Return [x, y] of the center of cell containing provided text 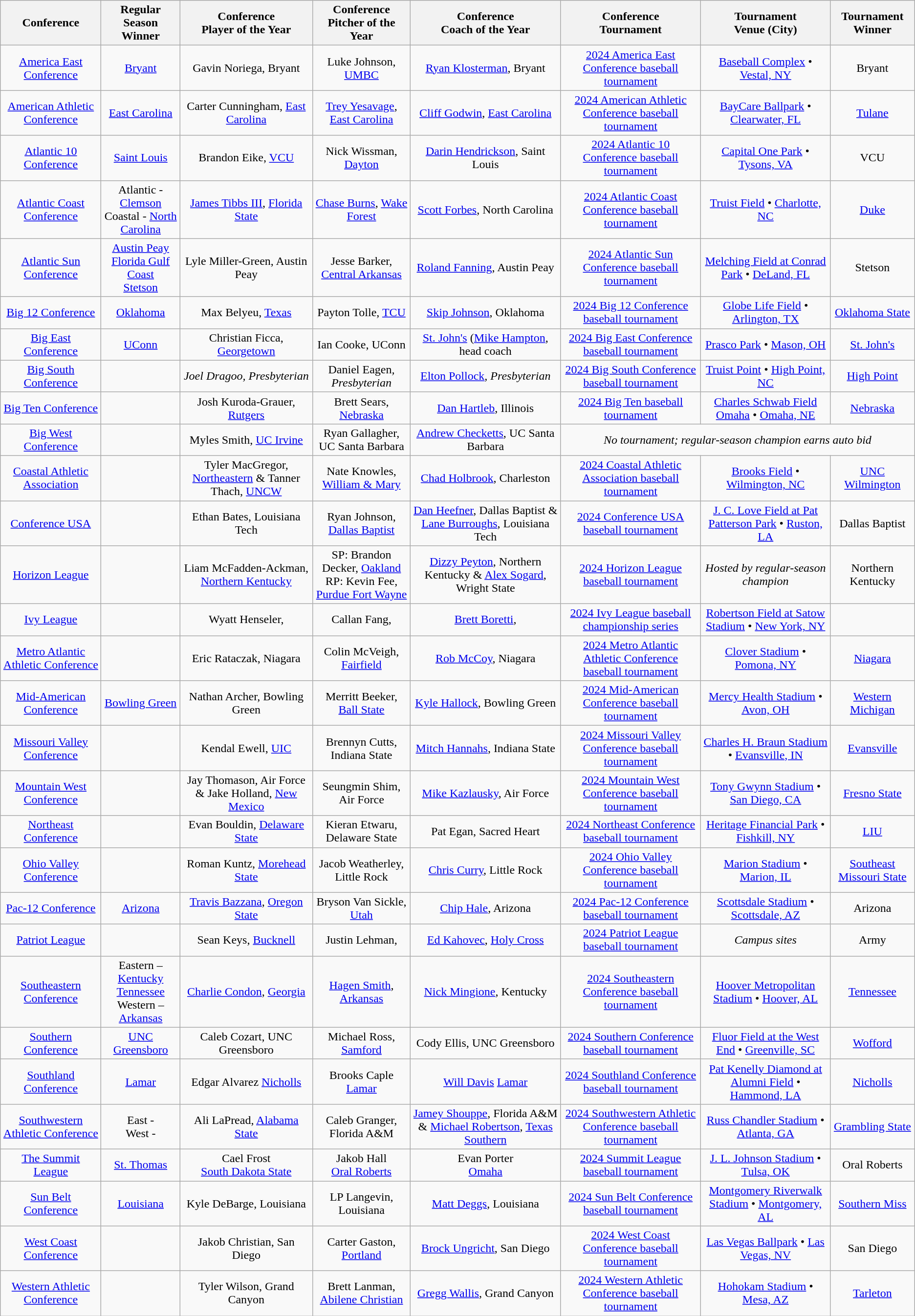
Dan Heefner, Dallas Baptist &Lane Burroughs, Louisiana Tech [486, 523]
Southeastern Conference [51, 992]
UConn [141, 344]
Charles Schwab Field Omaha • Omaha, NE [765, 408]
Missouri Valley Conference [51, 748]
Ed Kahovec, Holy Cross [486, 940]
Nate Knowles, William & Mary [362, 478]
Northeast Conference [51, 832]
Mitch Hannahs, Indiana State [486, 748]
Roland Fanning, Austin Peay [486, 268]
Charles H. Braun Stadium • Evansville, IN [765, 748]
Montgomery Riverwalk Stadium • Montgomery, AL [765, 1203]
Western Athletic Conference [51, 1294]
Cliff Godwin, East Carolina [486, 113]
2024 Atlantic 10 Conference baseball tournament [631, 158]
Conference Tournament [631, 23]
Melching Field at Conrad Park • DeLand, FL [765, 268]
Evan Bouldin, Delaware State [246, 832]
Tony Gwynn Stadium • San Diego, CA [765, 793]
Luke Johnson, UMBC [362, 68]
Josh Kuroda-Grauer, Rutgers [246, 408]
2024 Mountain West Conference baseball tournament [631, 793]
Wyatt Henseler, [246, 620]
UNC Wilmington [872, 478]
2024 Mid-American Conference baseball tournament [631, 703]
West Coast Conference [51, 1249]
Patriot League [51, 940]
Ivy League [51, 620]
Mid-American Conference [51, 703]
St. John's [872, 344]
America East Conference [51, 68]
Southeast Missouri State [872, 870]
Saint Louis [141, 158]
Hoover Metropolitan Stadium • Hoover, AL [765, 992]
Tournament Venue (City) [765, 23]
Bowling Green [141, 703]
Ali LaPread, Alabama State [246, 1126]
Prasco Park • Mason, OH [765, 344]
Carter Cunningham, East Carolina [246, 113]
Dan Hartleb, Illinois [486, 408]
James Tibbs III, Florida State [246, 209]
2024 Horizon League baseball tournament [631, 575]
Pat Egan, Sacred Heart [486, 832]
2024 American Athletic Conference baseball tournament [631, 113]
2024 Southern Conference baseball tournament [631, 1043]
Atlantic 10 Conference [51, 158]
Jakob Christian, San Diego [246, 1249]
High Point [872, 376]
American Athletic Conference [51, 113]
Bryson Van Sickle, Utah [362, 908]
St. John's (Mike Hampton, head coach [486, 344]
Lyle Miller-Green, Austin Peay [246, 268]
Campus sites [765, 940]
Brooks Caple Lamar [362, 1081]
2024 Pac-12 Conference baseball tournament [631, 908]
Big East Conference [51, 344]
Nebraska [872, 408]
Nicholls [872, 1081]
Pat Kenelly Diamond at Alumni Field • Hammond, LA [765, 1081]
2024 Southeastern Conference baseball tournament [631, 992]
Brennyn Cutts, Indiana State [362, 748]
Colin McVeigh, Fairfield [362, 658]
Tennessee [872, 992]
Gavin Noriega, Bryant [246, 68]
J. C. Love Field at Pat Patterson Park • Ruston, LA [765, 523]
Christian Ficca, Georgetown [246, 344]
2024 Atlantic Sun Conference baseball tournament [631, 268]
Truist Field • Charlotte, NC [765, 209]
Fresno State [872, 793]
Evan PorterOmaha [486, 1165]
Jakob HallOral Roberts [362, 1165]
Southern Conference [51, 1043]
Scott Forbes, North Carolina [486, 209]
Wofford [872, 1043]
2024 Missouri Valley Conference baseball tournament [631, 748]
Ethan Bates, Louisiana Tech [246, 523]
Kieran Etwaru, Delaware State [362, 832]
2024 Southwestern Athletic Conference baseball tournament [631, 1126]
Ohio Valley Conference [51, 870]
Truist Point • High Point, NC [765, 376]
Caleb Granger, Florida A&M [362, 1126]
Niagara [872, 658]
Conference Pitcher of the Year [362, 23]
Horizon League [51, 575]
Coastal Athletic Association [51, 478]
Mountain West Conference [51, 793]
Las Vegas Ballpark • Las Vegas, NV [765, 1249]
Conference Player of the Year [246, 23]
Cael FrostSouth Dakota State [246, 1165]
Daniel Eagen, Presbyterian [362, 376]
Atlantic Sun Conference [51, 268]
Seungmin Shim, Air Force [362, 793]
Darin Hendrickson, Saint Louis [486, 158]
Brock Ungricht, San Diego [486, 1249]
Mike Kazlausky, Air Force [486, 793]
Myles Smith, UC Irvine [246, 440]
Nick Mingione, Kentucky [486, 992]
Ryan Klosterman, Bryant [486, 68]
Mercy Health Stadium • Avon, OH [765, 703]
2024 Big South Conference baseball tournament [631, 376]
2024 Summit League baseball tournament [631, 1165]
Callan Fang, [362, 620]
Chip Hale, Arizona [486, 908]
Scottsdale Stadium • Scottsdale, AZ [765, 908]
Jay Thomason, Air Force & Jake Holland, New Mexico [246, 793]
Clover Stadium • Pomona, NY [765, 658]
Kyle Hallock, Bowling Green [486, 703]
Payton Tolle, TCU [362, 313]
Oklahoma State [872, 313]
SP: Brandon Decker, OaklandRP: Kevin Fee, Purdue Fort Wayne [362, 575]
Skip Johnson, Oklahoma [486, 313]
San Diego [872, 1249]
VCU [872, 158]
Pac-12 Conference [51, 908]
Capital One Park • Tysons, VA [765, 158]
LIU [872, 832]
No tournament; regular-season champion earns auto bid [737, 440]
Regular Season Winner [141, 23]
2024 Metro Atlantic Athletic Conference baseball tournament [631, 658]
2024 Western Athletic Conference baseball tournament [631, 1294]
Kendal Ewell, UIC [246, 748]
Trey Yesavage, East Carolina [362, 113]
Tyler Wilson, Grand Canyon [246, 1294]
2024 Ivy League baseball championship series [631, 620]
Conference Coach of the Year [486, 23]
2024 West Coast Conference baseball tournament [631, 1249]
Grambling State [872, 1126]
Jamey Shouppe, Florida A&M & Michael Robertson, Texas Southern [486, 1126]
The Summit League [51, 1165]
Atlantic - ClemsonCoastal - North Carolina [141, 209]
Brandon Eike, VCU [246, 158]
J. L. Johnson Stadium • Tulsa, OK [765, 1165]
Oklahoma [141, 313]
Marion Stadium • Marion, IL [765, 870]
Stetson [872, 268]
Baseball Complex • Vestal, NY [765, 68]
2024 Big East Conference baseball tournament [631, 344]
2024 Patriot League baseball tournament [631, 940]
Sun Belt Conference [51, 1203]
Southwestern Athletic Conference [51, 1126]
Southern Miss [872, 1203]
Ryan Johnson, Dallas Baptist [362, 523]
2024 Big 12 Conference baseball tournament [631, 313]
Lamar [141, 1081]
Brett Boretti, [486, 620]
2024 Atlantic Coast Conference baseball tournament [631, 209]
2024 Southland Conference baseball tournament [631, 1081]
Caleb Cozart, UNC Greensboro [246, 1043]
Brett Lanman, Abilene Christian [362, 1294]
LP Langevin, Louisiana [362, 1203]
Michael Ross, Samford [362, 1043]
Tulane [872, 113]
BayCare Ballpark • Clearwater, FL [765, 113]
Big West Conference [51, 440]
Dallas Baptist [872, 523]
Roman Kuntz, Morehead State [246, 870]
Louisiana [141, 1203]
Charlie Condon, Georgia [246, 992]
Rob McCoy, Niagara [486, 658]
East Carolina [141, 113]
Andrew Checketts, UC Santa Barbara [486, 440]
Nathan Archer, Bowling Green [246, 703]
Tournament Winner [872, 23]
Duke [872, 209]
Jesse Barker, Central Arkansas [362, 268]
Oral Roberts [872, 1165]
Justin Lehman, [362, 940]
Hagen Smith, Arkansas [362, 992]
Travis Bazzana, Oregon State [246, 908]
Carter Gaston, Portland [362, 1249]
Tarleton [872, 1294]
Ian Cooke, UConn [362, 344]
Conference [51, 23]
UNC Greensboro [141, 1043]
Brooks Field • Wilmington, NC [765, 478]
Matt Deggs, Louisiana [486, 1203]
Joel Dragoo, Presbyterian [246, 376]
Jacob Weatherley, Little Rock [362, 870]
Elton Pollock, Presbyterian [486, 376]
Merritt Beeker, Ball State [362, 703]
Metro Atlantic Athletic Conference [51, 658]
Atlantic Coast Conference [51, 209]
Northern Kentucky [872, 575]
Brett Sears, Nebraska [362, 408]
Heritage Financial Park • Fishkill, NY [765, 832]
Globe Life Field • Arlington, TX [765, 313]
2024 Conference USA baseball tournament [631, 523]
St. Thomas [141, 1165]
Gregg Wallis, Grand Canyon [486, 1294]
Big South Conference [51, 376]
Eric Rataczak, Niagara [246, 658]
East - West - [141, 1126]
Eastern – KentuckyTennesseeWestern – Arkansas [141, 992]
Cody Ellis, UNC Greensboro [486, 1043]
Liam McFadden-Ackman, Northern Kentucky [246, 575]
Sean Keys, Bucknell [246, 940]
2024 Northeast Conference baseball tournament [631, 832]
2024 Big Ten baseball tournament [631, 408]
Hosted by regular-season champion [765, 575]
Tyler MacGregor, Northeastern & Tanner Thach, UNCW [246, 478]
Fluor Field at the West End • Greenville, SC [765, 1043]
Ryan Gallagher, UC Santa Barbara [362, 440]
Hohokam Stadium • Mesa, AZ [765, 1294]
Evansville [872, 748]
Chad Holbrook, Charleston [486, 478]
Army [872, 940]
2024 Coastal Athletic Association baseball tournament [631, 478]
Edgar Alvarez Nicholls [246, 1081]
Nick Wissman, Dayton [362, 158]
2024 Ohio Valley Conference baseball tournament [631, 870]
2024 America East Conference baseball tournament [631, 68]
Dizzy Peyton, Northern Kentucky & Alex Sogard, Wright State [486, 575]
Western Michigan [872, 703]
Robertson Field at Satow Stadium • New York, NY [765, 620]
Big 12 Conference [51, 313]
2024 Sun Belt Conference baseball tournament [631, 1203]
Big Ten Conference [51, 408]
Austin PeayFlorida Gulf CoastStetson [141, 268]
Chris Curry, Little Rock [486, 870]
Russ Chandler Stadium • Atlanta, GA [765, 1126]
Max Belyeu, Texas [246, 313]
Will Davis Lamar [486, 1081]
Chase Burns, Wake Forest [362, 209]
Kyle DeBarge, Louisiana [246, 1203]
Southland Conference [51, 1081]
Conference USA [51, 523]
